Locate the cell with the specified text and output its [x, y] center coordinate. 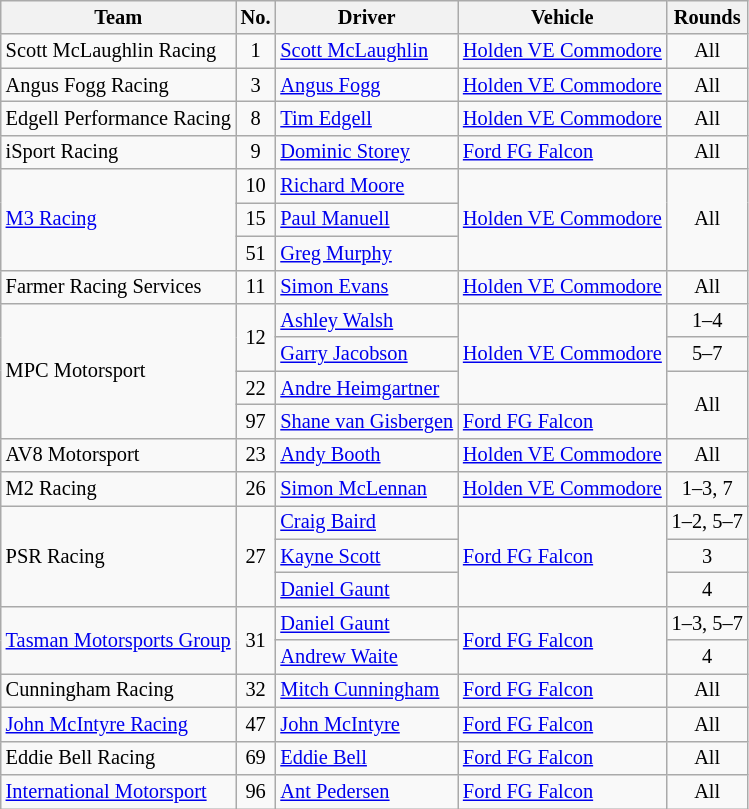
Cunningham Racing [118, 690]
Andre Heimgartner [366, 388]
M3 Racing [118, 220]
1–3, 5–7 [708, 623]
Andrew Waite [366, 657]
1–2, 5–7 [708, 522]
47 [256, 724]
Scott McLaughlin Racing [118, 51]
No. [256, 17]
97 [256, 421]
96 [256, 791]
1 [256, 51]
26 [256, 489]
Tim Edgell [366, 118]
M2 Racing [118, 489]
Paul Manuell [366, 219]
Mitch Cunningham [366, 690]
Farmer Racing Services [118, 287]
22 [256, 388]
Simon McLennan [366, 489]
Garry Jacobson [366, 354]
Angus Fogg Racing [118, 85]
27 [256, 556]
Simon Evans [366, 287]
Scott McLaughlin [366, 51]
Andy Booth [366, 455]
10 [256, 186]
PSR Racing [118, 556]
31 [256, 640]
Ant Pedersen [366, 791]
AV8 Motorsport [118, 455]
Angus Fogg [366, 85]
51 [256, 253]
15 [256, 219]
Kayne Scott [366, 556]
Eddie Bell Racing [118, 758]
1–3, 7 [708, 489]
International Motorsport [118, 791]
12 [256, 336]
Ashley Walsh [366, 320]
Driver [366, 17]
John McIntyre Racing [118, 724]
Vehicle [562, 17]
iSport Racing [118, 152]
8 [256, 118]
32 [256, 690]
Team [118, 17]
9 [256, 152]
Edgell Performance Racing [118, 118]
Shane van Gisbergen [366, 421]
Richard Moore [366, 186]
Greg Murphy [366, 253]
Eddie Bell [366, 758]
MPC Motorsport [118, 370]
Dominic Storey [366, 152]
Tasman Motorsports Group [118, 640]
John McIntyre [366, 724]
5–7 [708, 354]
Craig Baird [366, 522]
Rounds [708, 17]
69 [256, 758]
1–4 [708, 320]
23 [256, 455]
11 [256, 287]
